Detect which cell encompasses the target text, then output its [X, Y] center coordinate. 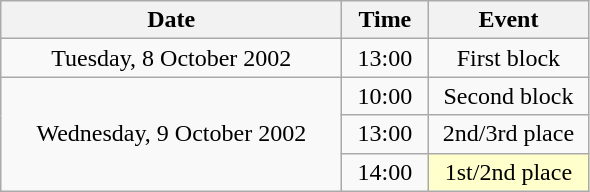
2nd/3rd place [508, 134]
Wednesday, 9 October 2002 [172, 134]
10:00 [385, 96]
Date [172, 20]
Event [508, 20]
Tuesday, 8 October 2002 [172, 58]
First block [508, 58]
Second block [508, 96]
Time [385, 20]
14:00 [385, 172]
1st/2nd place [508, 172]
